Identify which cell holds the provided text, then report its [x, y] central coordinate. 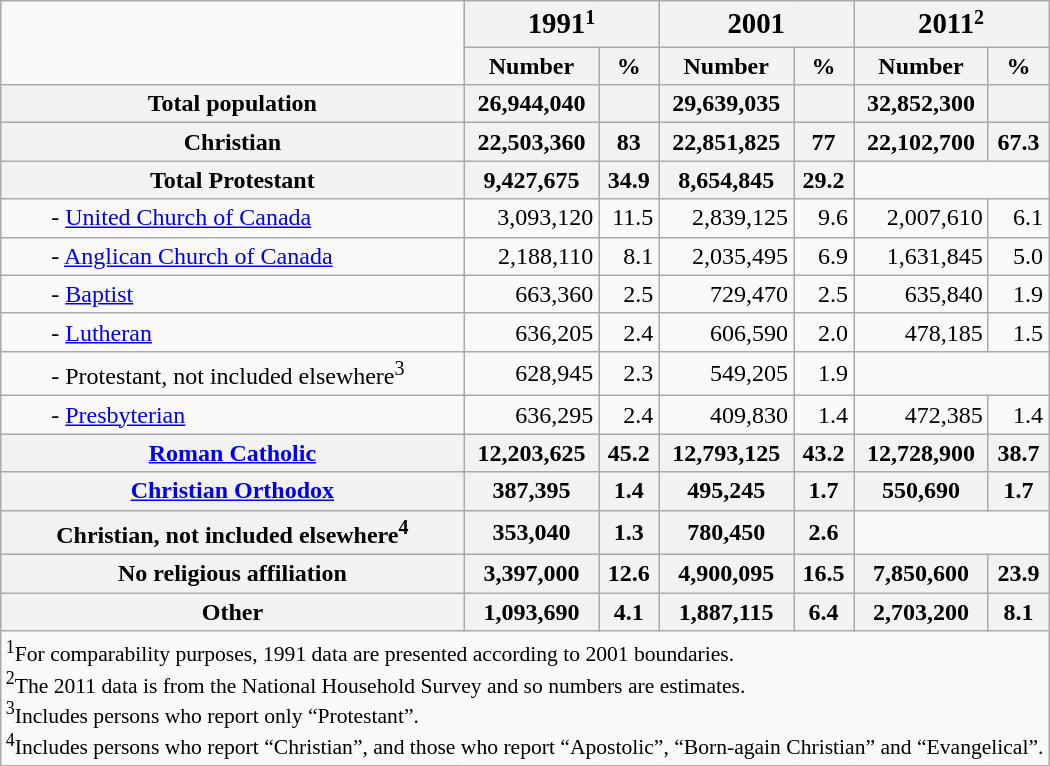
- Presbyterian [232, 415]
8,654,845 [726, 180]
43.2 [824, 453]
5.0 [1018, 256]
22,851,825 [726, 142]
19911 [562, 24]
Christian Orthodox [232, 491]
34.9 [629, 180]
29,639,035 [726, 104]
1,631,845 [922, 256]
4,900,095 [726, 574]
12,793,125 [726, 453]
16.5 [824, 574]
353,040 [532, 532]
2.3 [629, 374]
22,102,700 [922, 142]
77 [824, 142]
Christian [232, 142]
628,945 [532, 374]
3,397,000 [532, 574]
472,385 [922, 415]
6.9 [824, 256]
9,427,675 [532, 180]
45.2 [629, 453]
2,188,110 [532, 256]
12,203,625 [532, 453]
11.5 [629, 218]
729,470 [726, 294]
3,093,120 [532, 218]
635,840 [922, 294]
2.6 [824, 532]
- Protestant, not included elsewhere3 [232, 374]
478,185 [922, 332]
606,590 [726, 332]
29.2 [824, 180]
9.6 [824, 218]
409,830 [726, 415]
- Anglican Church of Canada [232, 256]
2001 [756, 24]
2,007,610 [922, 218]
83 [629, 142]
Other [232, 612]
2,703,200 [922, 612]
67.3 [1018, 142]
No religious affiliation [232, 574]
2,035,495 [726, 256]
23.9 [1018, 574]
- Lutheran [232, 332]
- United Church of Canada [232, 218]
12,728,900 [922, 453]
1.3 [629, 532]
Roman Catholic [232, 453]
26,944,040 [532, 104]
2.0 [824, 332]
663,360 [532, 294]
6.4 [824, 612]
Total Protestant [232, 180]
20112 [952, 24]
32,852,300 [922, 104]
22,503,360 [532, 142]
636,205 [532, 332]
550,690 [922, 491]
387,395 [532, 491]
780,450 [726, 532]
Christian, not included elsewhere4 [232, 532]
1.5 [1018, 332]
38.7 [1018, 453]
549,205 [726, 374]
636,295 [532, 415]
1,887,115 [726, 612]
Total population [232, 104]
495,245 [726, 491]
- Baptist [232, 294]
2,839,125 [726, 218]
7,850,600 [922, 574]
4.1 [629, 612]
1,093,690 [532, 612]
6.1 [1018, 218]
12.6 [629, 574]
